Determine the (X, Y) coordinate at the center of the cell enclosing the given text.  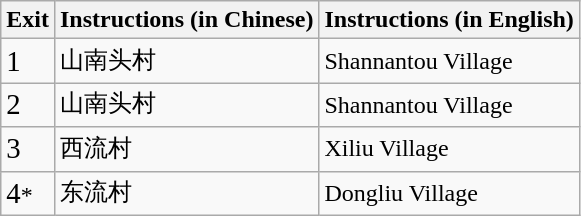
3 (28, 149)
1 (28, 61)
Xiliu Village (449, 149)
Instructions (in English) (449, 20)
2 (28, 105)
东流村 (186, 193)
Dongliu Village (449, 193)
Exit (28, 20)
西流村 (186, 149)
4* (28, 193)
Instructions (in Chinese) (186, 20)
